Find where the given text appears and provide that cell's center as [x, y] coordinate. 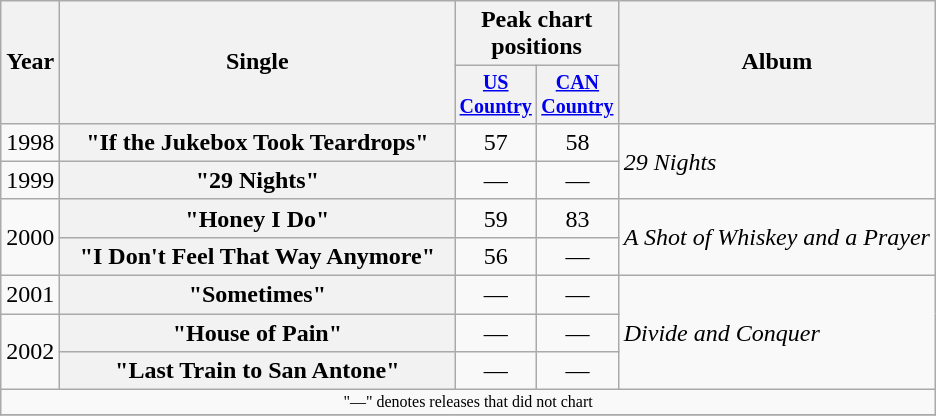
57 [496, 142]
Single [258, 62]
83 [578, 218]
"House of Pain" [258, 333]
Peak chartpositions [536, 34]
1999 [30, 180]
2001 [30, 295]
2000 [30, 237]
1998 [30, 142]
US Country [496, 94]
"Last Train to San Antone" [258, 371]
56 [496, 256]
CAN Country [578, 94]
29 Nights [776, 161]
"I Don't Feel That Way Anymore" [258, 256]
Album [776, 62]
A Shot of Whiskey and a Prayer [776, 237]
Divide and Conquer [776, 333]
"—" denotes releases that did not chart [468, 402]
"29 Nights" [258, 180]
"If the Jukebox Took Teardrops" [258, 142]
"Honey I Do" [258, 218]
59 [496, 218]
58 [578, 142]
Year [30, 62]
2002 [30, 352]
"Sometimes" [258, 295]
